Extract the [X, Y] coordinate from the center of the cell holding the provided text.  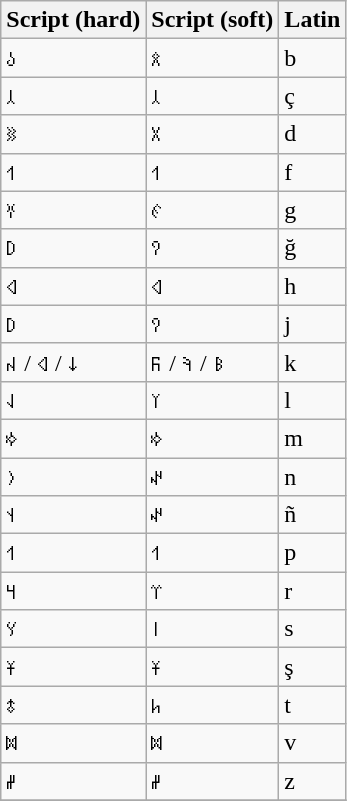
n [312, 477]
ç [312, 96]
g [312, 210]
𐰍‎‎ [74, 210]
‎‎𐰤‎‎ [212, 515]
b [312, 58]
k [312, 362]
ğ [312, 248]
𐰑‎‎ [74, 134]
s [312, 629]
𐰺‎‎ [74, 591]
f [312, 172]
Script (hard) [74, 20]
h [312, 286]
𐰚 / 𐰜‎‎ / 𐰝‎‎‎‎ [212, 362]
v [312, 743]
𐰽‎ [74, 629]
l [312, 400]
𐰠‎ [212, 400]
𐰾‎ [212, 629]
𐰢‎ [212, 438]
j [312, 324]
d [312, 134]
𐰢 [74, 438]
𐰴‎‎ / 𐰶‎‎ / 𐰸 [74, 362]
𐰞‎‎ [74, 400]
𐱅‎‎ [212, 705]
t [312, 705]
Script (soft) [212, 20]
ş [312, 667]
𐰼‎ [212, 591]
𐰓‎ [212, 134]
𐰣‎ [74, 477]
Latin [312, 20]
𐰤‎‎ [212, 477]
𐰋‎‎ [212, 58]
z [312, 781]
𐰉‎‎ [74, 58]
𐰭 [74, 515]
r [312, 591]
m [312, 438]
p [312, 553]
ñ [312, 515]
𐰏‎‎ [212, 210]
𐱃‎‎ [74, 705]
